Extract the [X, Y] coordinate from the center of the cell holding the provided text.  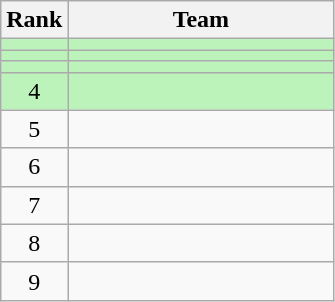
Rank [34, 20]
7 [34, 205]
8 [34, 243]
Team [201, 20]
5 [34, 129]
4 [34, 91]
6 [34, 167]
9 [34, 281]
